From the cell containing the given text, extract its center point as (x, y) coordinate. 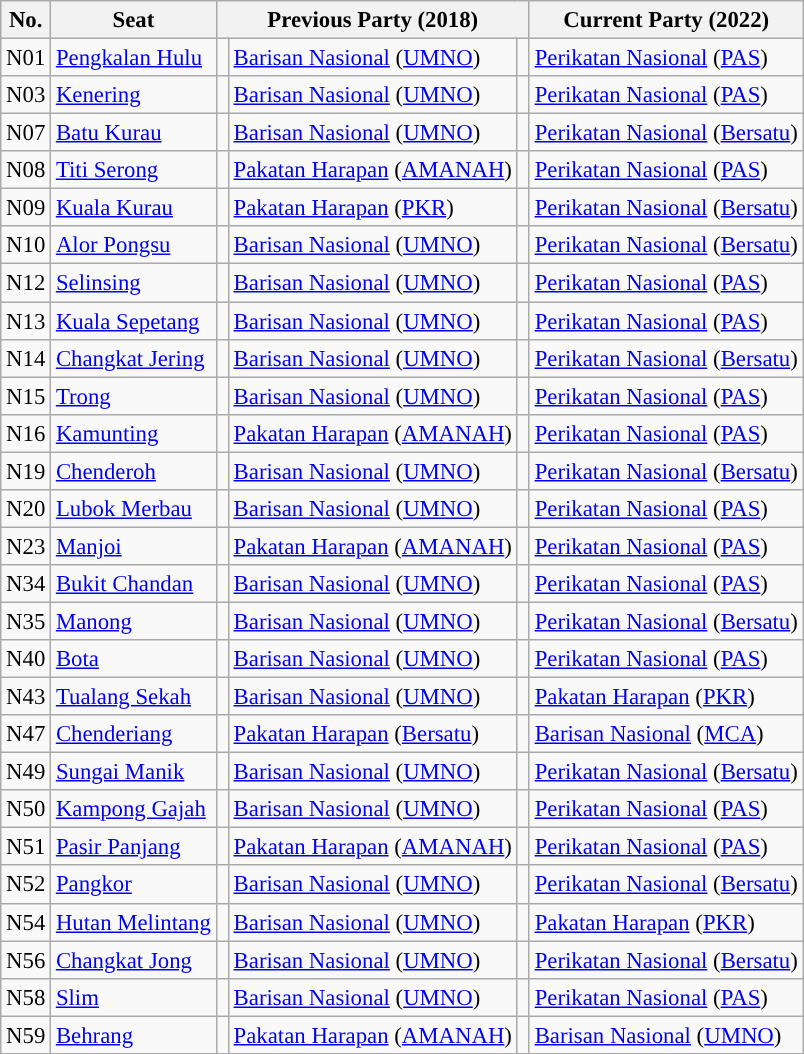
N40 (26, 659)
Alor Pongsu (134, 245)
Manjoi (134, 546)
Hutan Melintang (134, 922)
Kampong Gajah (134, 809)
N08 (26, 170)
Titi Serong (134, 170)
Chenderiang (134, 734)
No. (26, 20)
N19 (26, 471)
Bukit Chandan (134, 584)
Chenderoh (134, 471)
Behrang (134, 1035)
Kenering (134, 95)
Lubok Merbau (134, 509)
Pengkalan Hulu (134, 58)
Changkat Jong (134, 960)
N54 (26, 922)
N35 (26, 621)
Sungai Manik (134, 772)
N51 (26, 847)
N56 (26, 960)
Previous Party (2018) (372, 20)
N07 (26, 133)
N52 (26, 885)
Kamunting (134, 433)
N12 (26, 283)
Pangkor (134, 885)
N43 (26, 697)
Pasir Panjang (134, 847)
Changkat Jering (134, 358)
Barisan Nasional (MCA) (666, 734)
N47 (26, 734)
N20 (26, 509)
N03 (26, 95)
Pakatan Harapan (Bersatu) (372, 734)
N13 (26, 321)
Kuala Sepetang (134, 321)
N15 (26, 396)
Trong (134, 396)
N01 (26, 58)
Tualang Sekah (134, 697)
N58 (26, 997)
Bota (134, 659)
N16 (26, 433)
N50 (26, 809)
Kuala Kurau (134, 208)
N14 (26, 358)
Current Party (2022) (666, 20)
Selinsing (134, 283)
N10 (26, 245)
N23 (26, 546)
Manong (134, 621)
N34 (26, 584)
Seat (134, 20)
Slim (134, 997)
N49 (26, 772)
N09 (26, 208)
N59 (26, 1035)
Batu Kurau (134, 133)
